Determine the [x, y] coordinate at the center of the cell enclosing the given text.  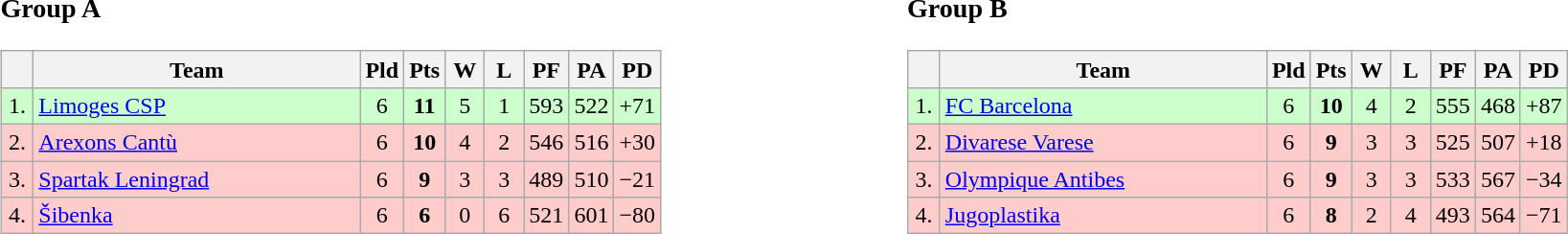
593 [546, 105]
525 [1452, 143]
Arexons Cantù [197, 143]
5 [466, 105]
Šibenka [197, 216]
0 [466, 216]
+87 [1544, 105]
522 [592, 105]
Jugoplastika [1103, 216]
−80 [638, 216]
−71 [1544, 216]
555 [1452, 105]
11 [425, 105]
516 [592, 143]
+30 [638, 143]
567 [1498, 179]
Limoges CSP [197, 105]
+71 [638, 105]
493 [1452, 216]
507 [1498, 143]
Divarese Varese [1103, 143]
564 [1498, 216]
546 [546, 143]
+18 [1544, 143]
−34 [1544, 179]
−21 [638, 179]
468 [1498, 105]
8 [1331, 216]
601 [592, 216]
489 [546, 179]
521 [546, 216]
Olympique Antibes [1103, 179]
510 [592, 179]
Spartak Leningrad [197, 179]
FC Barcelona [1103, 105]
533 [1452, 179]
1 [504, 105]
